Scan for the cell matching the given text and deliver its (x, y) coordinate at center. 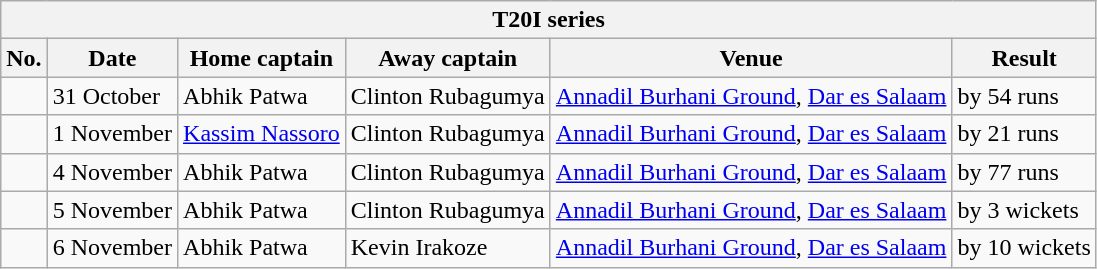
by 77 runs (1024, 172)
by 21 runs (1024, 134)
Home captain (262, 58)
by 54 runs (1024, 96)
Kassim Nassoro (262, 134)
5 November (112, 210)
Venue (751, 58)
No. (24, 58)
T20I series (549, 20)
4 November (112, 172)
Result (1024, 58)
31 October (112, 96)
1 November (112, 134)
6 November (112, 248)
Away captain (448, 58)
Date (112, 58)
by 3 wickets (1024, 210)
by 10 wickets (1024, 248)
Kevin Irakoze (448, 248)
